Extract the (x, y) coordinate from the center of the cell holding the provided text.  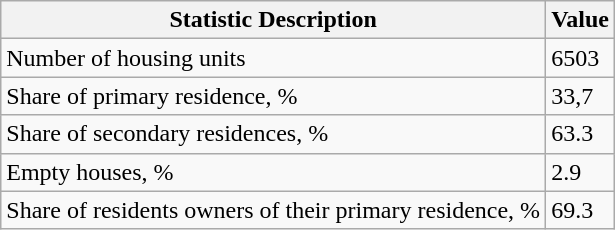
63.3 (580, 134)
Share of secondary residences, % (274, 134)
Empty houses, % (274, 172)
69.3 (580, 210)
2.9 (580, 172)
Statistic Description (274, 20)
Share of primary residence, % (274, 96)
33,7 (580, 96)
Value (580, 20)
Number of housing units (274, 58)
6503 (580, 58)
Share of residents owners of their primary residence, % (274, 210)
